Extract the [x, y] coordinate from the center of the cell holding the provided text.  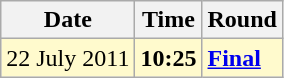
10:25 [168, 58]
Round [242, 20]
Date [68, 20]
22 July 2011 [68, 58]
Final [242, 58]
Time [168, 20]
